Output the [X, Y] coordinate of the center of the cell containing the given text.  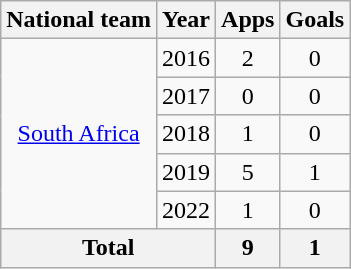
Apps [248, 20]
Total [108, 248]
2018 [186, 134]
Goals [315, 20]
National team [79, 20]
2017 [186, 96]
5 [248, 172]
Year [186, 20]
South Africa [79, 134]
2016 [186, 58]
2 [248, 58]
2022 [186, 210]
9 [248, 248]
2019 [186, 172]
